Pinpoint the cell where the given text exists, returning its [X, Y] midpoint coordinate. 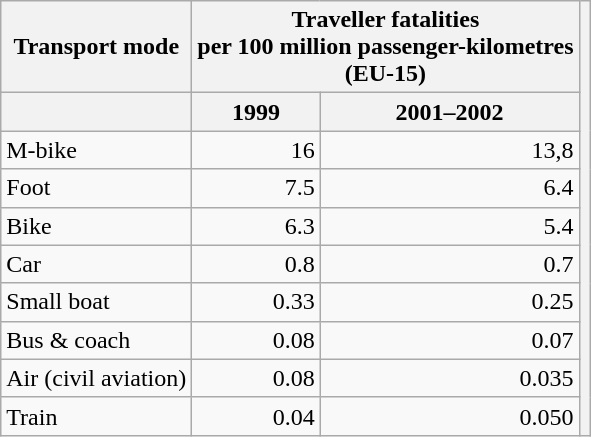
0.8 [256, 264]
16 [256, 150]
Bike [96, 226]
1999 [256, 112]
5.4 [450, 226]
0.035 [450, 378]
0.25 [450, 302]
0.04 [256, 416]
6.3 [256, 226]
Air (civil aviation) [96, 378]
2001–2002 [450, 112]
6.4 [450, 188]
0.050 [450, 416]
M-bike [96, 150]
Small boat [96, 302]
Foot [96, 188]
0.07 [450, 340]
0.7 [450, 264]
13,8 [450, 150]
0.33 [256, 302]
Traveller fatalities per 100 million passenger-kilometres (EU-15) [386, 47]
Car [96, 264]
7.5 [256, 188]
Bus & coach [96, 340]
Train [96, 416]
Transport mode [96, 47]
